Extract the [X, Y] coordinate from the center of the cell holding the provided text.  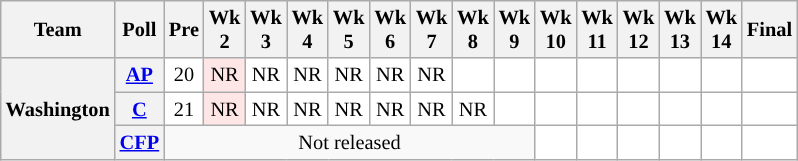
Wk14 [722, 29]
20 [184, 75]
Wk4 [308, 29]
Poll [140, 29]
Pre [184, 29]
Wk3 [266, 29]
AP [140, 75]
Not released [350, 142]
Wk2 [224, 29]
Wk9 [514, 29]
Wk7 [432, 29]
Wk6 [390, 29]
Team [58, 29]
Wk11 [596, 29]
Wk10 [556, 29]
21 [184, 109]
Wk8 [472, 29]
Wk13 [680, 29]
Wk5 [348, 29]
C [140, 109]
Final [770, 29]
Wk12 [638, 29]
Washington [58, 108]
CFP [140, 142]
